Identify which cell holds the provided text, then report its [X, Y] central coordinate. 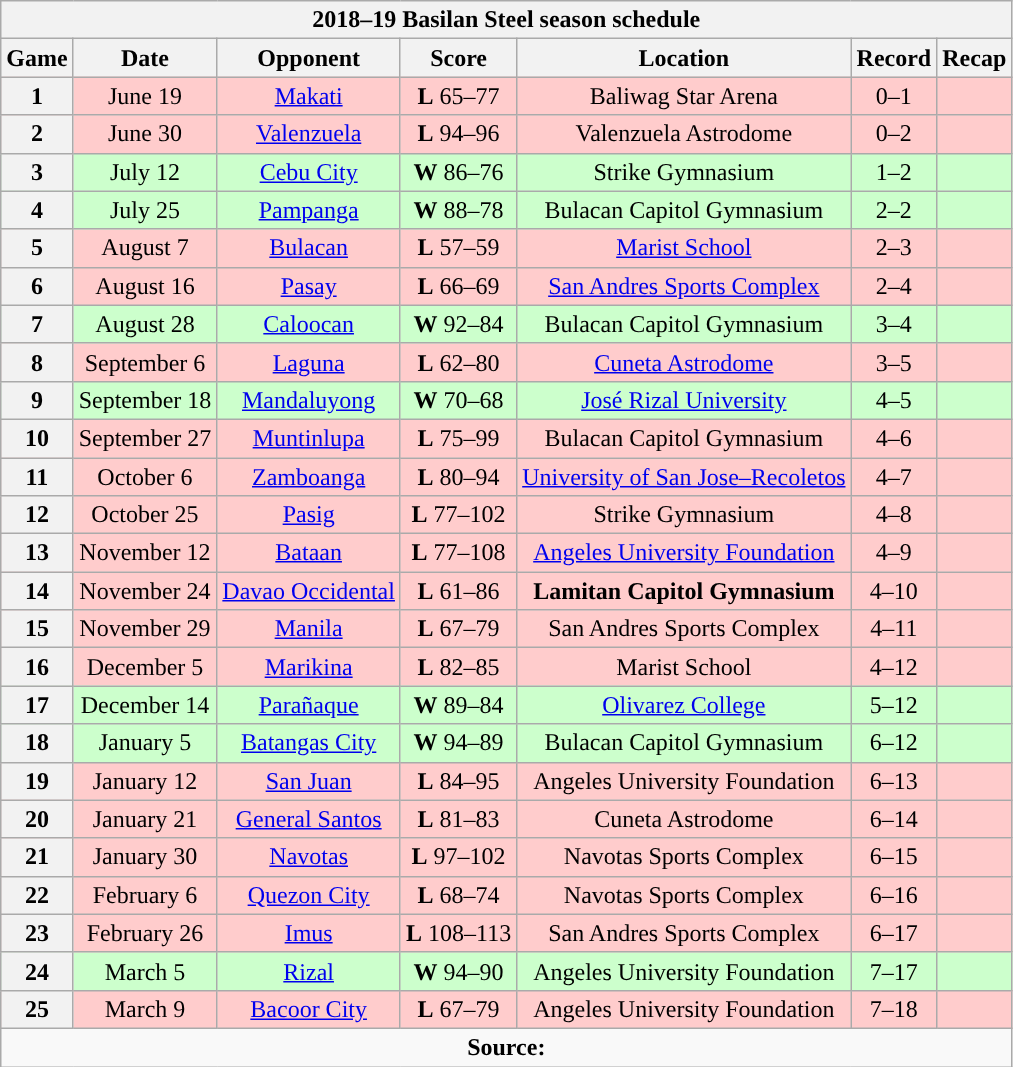
Parañaque [309, 705]
17 [37, 705]
February 6 [145, 895]
Marikina [309, 667]
Bacoor City [309, 1009]
Pampanga [309, 210]
12 [37, 515]
W 89–84 [458, 705]
Laguna [309, 362]
February 26 [145, 933]
8 [37, 362]
Record [894, 58]
14 [37, 591]
6–15 [894, 857]
Caloocan [309, 324]
Baliwag Star Arena [684, 96]
Batangas City [309, 743]
L 97–102 [458, 857]
4–7 [894, 477]
September 6 [145, 362]
L 62–80 [458, 362]
L 66–69 [458, 286]
5 [37, 248]
Olivarez College [684, 705]
4 [37, 210]
16 [37, 667]
6–13 [894, 781]
Muntinlupa [309, 438]
Rizal [309, 971]
5–12 [894, 705]
Manila [309, 629]
Makati [309, 96]
24 [37, 971]
Game [37, 58]
December 5 [145, 667]
W 86–76 [458, 172]
University of San Jose–Recoletos [684, 477]
L 77–108 [458, 553]
José Rizal University [684, 400]
22 [37, 895]
Navotas [309, 857]
Score [458, 58]
2–2 [894, 210]
January 30 [145, 857]
0–2 [894, 134]
September 18 [145, 400]
W 88–78 [458, 210]
October 25 [145, 515]
January 5 [145, 743]
November 29 [145, 629]
L 80–94 [458, 477]
General Santos [309, 819]
L 77–102 [458, 515]
November 12 [145, 553]
Quezon City [309, 895]
0–1 [894, 96]
September 27 [145, 438]
19 [37, 781]
W 92–84 [458, 324]
July 12 [145, 172]
13 [37, 553]
L 57–59 [458, 248]
Bulacan [309, 248]
Pasay [309, 286]
3–4 [894, 324]
3–5 [894, 362]
August 28 [145, 324]
August 7 [145, 248]
Opponent [309, 58]
Cebu City [309, 172]
W 70–68 [458, 400]
10 [37, 438]
L 108–113 [458, 933]
1 [37, 96]
Zamboanga [309, 477]
L 65–77 [458, 96]
6–17 [894, 933]
2018–19 Basilan Steel season schedule [506, 20]
January 12 [145, 781]
4–11 [894, 629]
Mandaluyong [309, 400]
3 [37, 172]
L 82–85 [458, 667]
7–17 [894, 971]
August 16 [145, 286]
7 [37, 324]
15 [37, 629]
March 9 [145, 1009]
November 24 [145, 591]
4–9 [894, 553]
June 19 [145, 96]
October 6 [145, 477]
L 68–74 [458, 895]
6–14 [894, 819]
6–12 [894, 743]
L 61–86 [458, 591]
L 84–95 [458, 781]
January 21 [145, 819]
June 30 [145, 134]
W 94–89 [458, 743]
Davao Occidental [309, 591]
2 [37, 134]
Valenzuela [309, 134]
Recap [974, 58]
W 94–90 [458, 971]
2–3 [894, 248]
L 75–99 [458, 438]
December 14 [145, 705]
20 [37, 819]
21 [37, 857]
San Juan [309, 781]
4–12 [894, 667]
6–16 [894, 895]
11 [37, 477]
July 25 [145, 210]
25 [37, 1009]
4–8 [894, 515]
L 81–83 [458, 819]
Lamitan Capitol Gymnasium [684, 591]
Pasig [309, 515]
4–6 [894, 438]
4–10 [894, 591]
6 [37, 286]
Date [145, 58]
9 [37, 400]
18 [37, 743]
1–2 [894, 172]
L 94–96 [458, 134]
2–4 [894, 286]
March 5 [145, 971]
23 [37, 933]
Bataan [309, 553]
Location [684, 58]
Imus [309, 933]
Valenzuela Astrodome [684, 134]
4–5 [894, 400]
7–18 [894, 1009]
Source: [506, 1047]
